Scan for the cell matching the given text and deliver its (X, Y) coordinate at center. 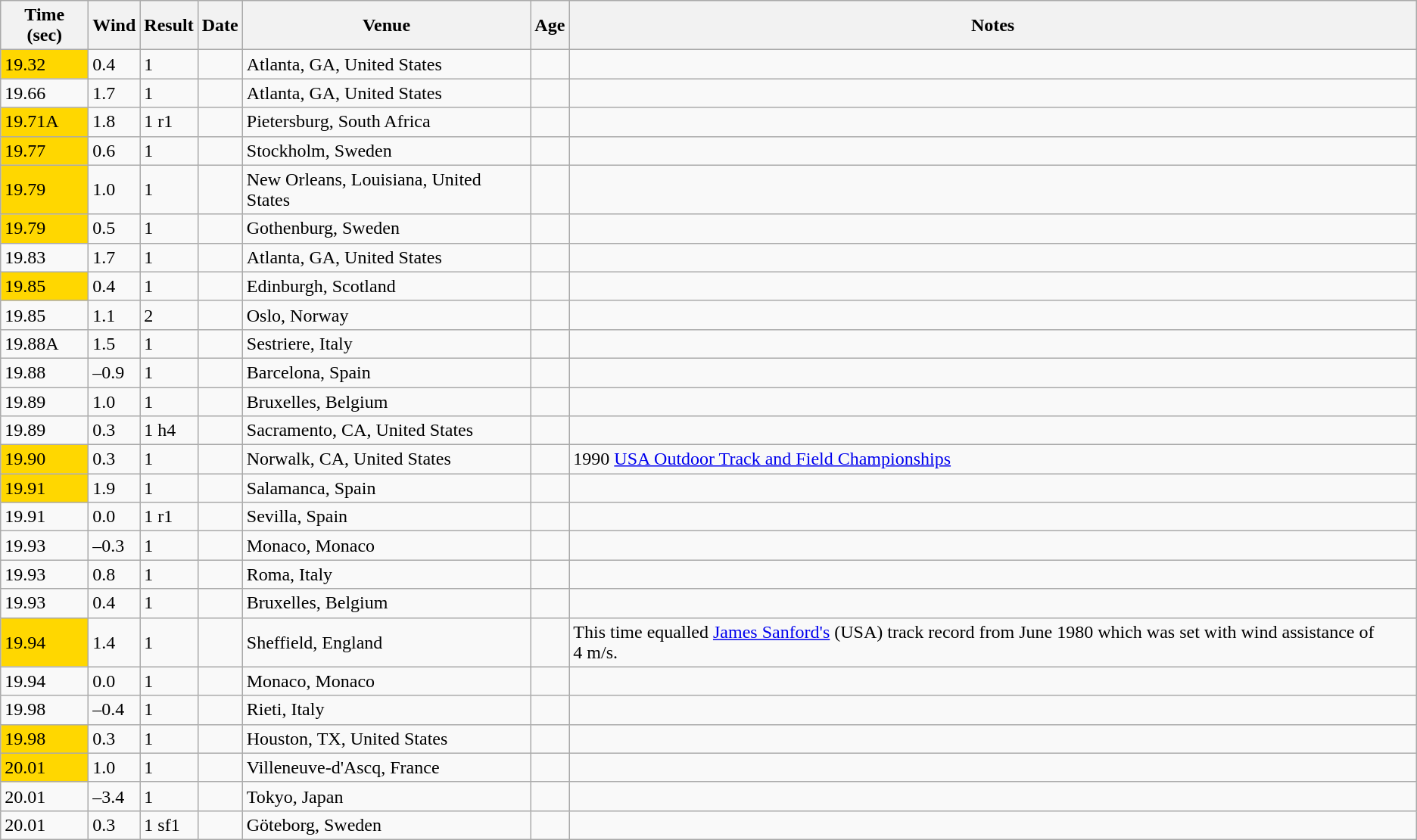
Salamanca, Spain (386, 488)
Wind (114, 26)
1.4 (114, 642)
Gothenburg, Sweden (386, 229)
19.66 (45, 93)
1990 USA Outdoor Track and Field Championships (993, 459)
Stockholm, Sweden (386, 151)
Venue (386, 26)
19.88 (45, 372)
19.32 (45, 64)
Norwalk, CA, United States (386, 459)
Sestriere, Italy (386, 344)
–0.3 (114, 546)
19.83 (45, 257)
1.9 (114, 488)
Sevilla, Spain (386, 517)
1 sf1 (169, 825)
19.71A (45, 122)
–3.4 (114, 796)
Edinburgh, Scotland (386, 286)
Barcelona, Spain (386, 372)
1.1 (114, 315)
Time (sec) (45, 26)
0.6 (114, 151)
Houston, TX, United States (386, 739)
19.90 (45, 459)
Date (220, 26)
This time equalled James Sanford's (USA) track record from June 1980 which was set with wind assistance of 4 m/s. (993, 642)
Result (169, 26)
0.5 (114, 229)
Notes (993, 26)
19.88A (45, 344)
Göteborg, Sweden (386, 825)
2 (169, 315)
0.8 (114, 574)
Pietersburg, South Africa (386, 122)
Sacramento, CA, United States (386, 431)
Tokyo, Japan (386, 796)
Roma, Italy (386, 574)
1 h4 (169, 431)
Age (550, 26)
1.8 (114, 122)
Villeneuve-d'Ascq, France (386, 767)
Sheffield, England (386, 642)
1.5 (114, 344)
Oslo, Norway (386, 315)
–0.9 (114, 372)
–0.4 (114, 710)
Rieti, Italy (386, 710)
New Orleans, Louisiana, United States (386, 189)
19.77 (45, 151)
